Determine the (X, Y) coordinate at the center of the cell enclosing the given text.  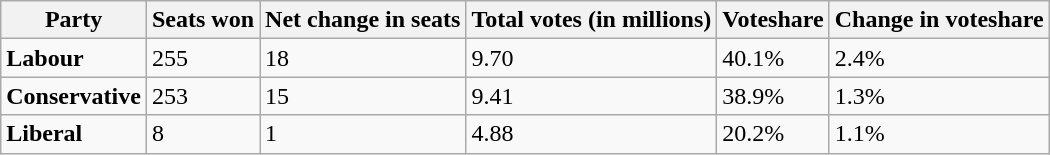
9.41 (592, 96)
38.9% (773, 96)
Seats won (202, 20)
2.4% (939, 58)
255 (202, 58)
1 (363, 134)
40.1% (773, 58)
1.1% (939, 134)
4.88 (592, 134)
1.3% (939, 96)
Labour (74, 58)
Total votes (in millions) (592, 20)
Conservative (74, 96)
Change in voteshare (939, 20)
18 (363, 58)
8 (202, 134)
Party (74, 20)
253 (202, 96)
9.70 (592, 58)
20.2% (773, 134)
Liberal (74, 134)
Net change in seats (363, 20)
Voteshare (773, 20)
15 (363, 96)
